Output the (X, Y) coordinate of the center of the cell containing the given text.  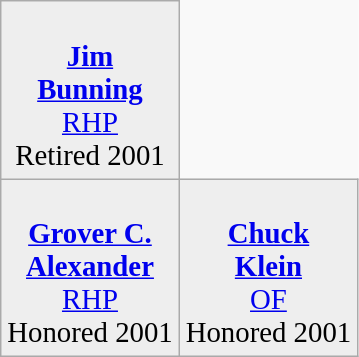
ChuckKleinOFHonored 2001 (268, 268)
JimBunningRHPRetired 2001 (90, 90)
Grover C.AlexanderRHPHonored 2001 (90, 268)
